Pinpoint the cell where the given text exists, returning its (x, y) midpoint coordinate. 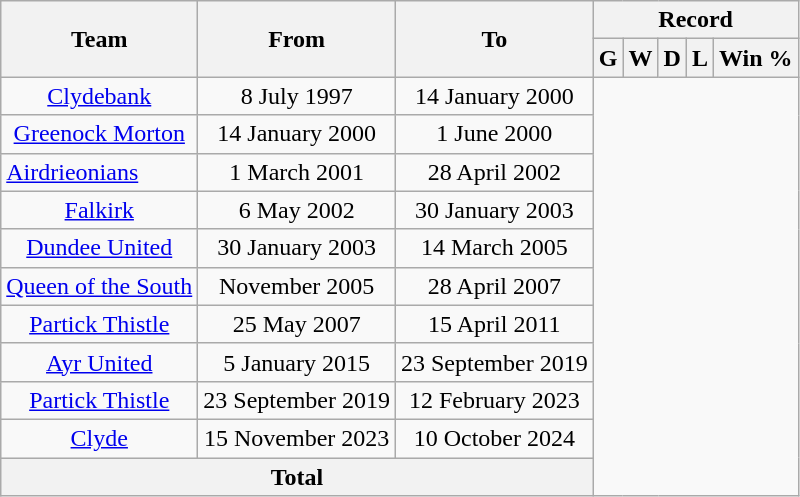
1 March 2001 (297, 172)
Team (100, 39)
Clyde (100, 438)
Greenock Morton (100, 134)
Airdrieonians (100, 172)
Record (696, 20)
12 February 2023 (494, 400)
6 May 2002 (297, 210)
Queen of the South (100, 286)
5 January 2015 (297, 362)
1 June 2000 (494, 134)
G (608, 58)
14 March 2005 (494, 248)
15 November 2023 (297, 438)
10 October 2024 (494, 438)
Clydebank (100, 96)
Falkirk (100, 210)
W (640, 58)
Ayr United (100, 362)
Dundee United (100, 248)
D (672, 58)
November 2005 (297, 286)
28 April 2002 (494, 172)
15 April 2011 (494, 324)
28 April 2007 (494, 286)
25 May 2007 (297, 324)
8 July 1997 (297, 96)
From (297, 39)
Total (297, 477)
L (700, 58)
To (494, 39)
Win % (756, 58)
